Output the (x, y) coordinate of the center of the cell containing the given text.  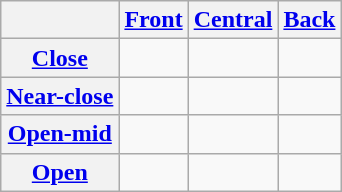
Near-close (60, 96)
Central (233, 20)
Back (310, 20)
Open-mid (60, 134)
Close (60, 58)
Front (154, 20)
Open (60, 172)
